Capture the cell that displays the provided text and extract its [X, Y] central coordinate. 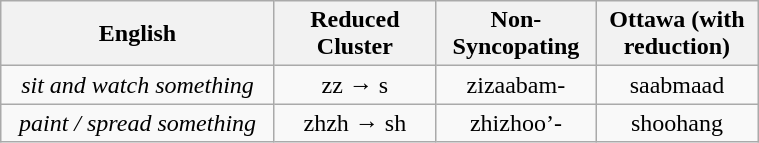
zhzh → sh [354, 123]
zz → s [354, 85]
zizaabam- [516, 85]
Reduced Cluster [354, 34]
Ottawa (with reduction) [676, 34]
paint / spread something [138, 123]
sit and watch something [138, 85]
English [138, 34]
Non-Syncopating [516, 34]
zhizhoo’- [516, 123]
saabmaad [676, 85]
shoohang [676, 123]
